Find where the given text appears and provide that cell's center as (X, Y) coordinate. 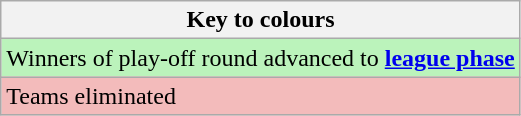
Winners of play-off round advanced to league phase (261, 58)
Teams eliminated (261, 96)
Key to colours (261, 20)
